For the text-containing cell, return its midpoint in (x, y) coordinate format. 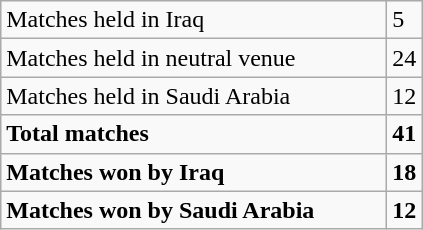
Matches won by Iraq (194, 172)
Matches held in Iraq (194, 20)
Matches won by Saudi Arabia (194, 210)
41 (404, 134)
24 (404, 58)
Matches held in Saudi Arabia (194, 96)
18 (404, 172)
Matches held in neutral venue (194, 58)
5 (404, 20)
Total matches (194, 134)
